Identify which cell holds the provided text, then report its [x, y] central coordinate. 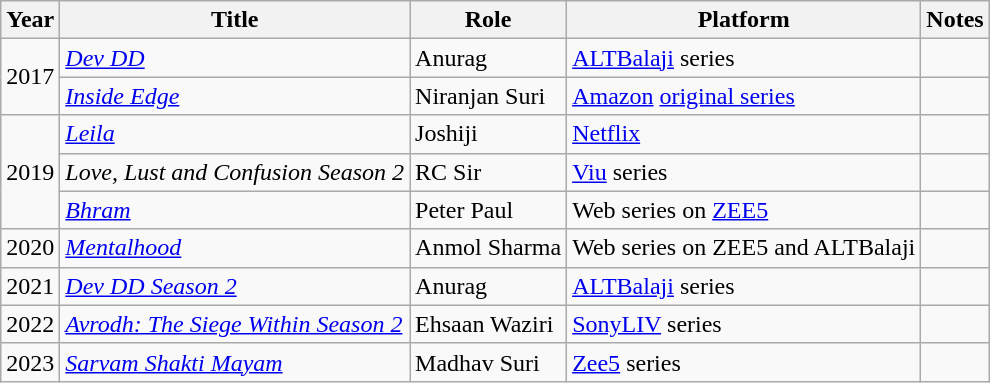
Year [30, 20]
Joshiji [488, 134]
Peter Paul [488, 210]
2021 [30, 286]
Dev DD [235, 58]
SonyLIV series [744, 324]
2019 [30, 172]
Love, Lust and Confusion Season 2 [235, 172]
2017 [30, 77]
2023 [30, 362]
Platform [744, 20]
RC Sir [488, 172]
Notes [955, 20]
Ehsaan Waziri [488, 324]
2022 [30, 324]
Sarvam Shakti Mayam [235, 362]
Web series on ZEE5 [744, 210]
Viu series [744, 172]
Amazon original series [744, 96]
Madhav Suri [488, 362]
Title [235, 20]
Dev DD Season 2 [235, 286]
Zee5 series [744, 362]
Niranjan Suri [488, 96]
Avrodh: The Siege Within Season 2 [235, 324]
Role [488, 20]
Web series on ZEE5 and ALTBalaji [744, 248]
Mentalhood [235, 248]
Netflix [744, 134]
Bhram [235, 210]
Inside Edge [235, 96]
Leila [235, 134]
2020 [30, 248]
Anmol Sharma [488, 248]
